Capture the cell that displays the provided text and extract its (X, Y) central coordinate. 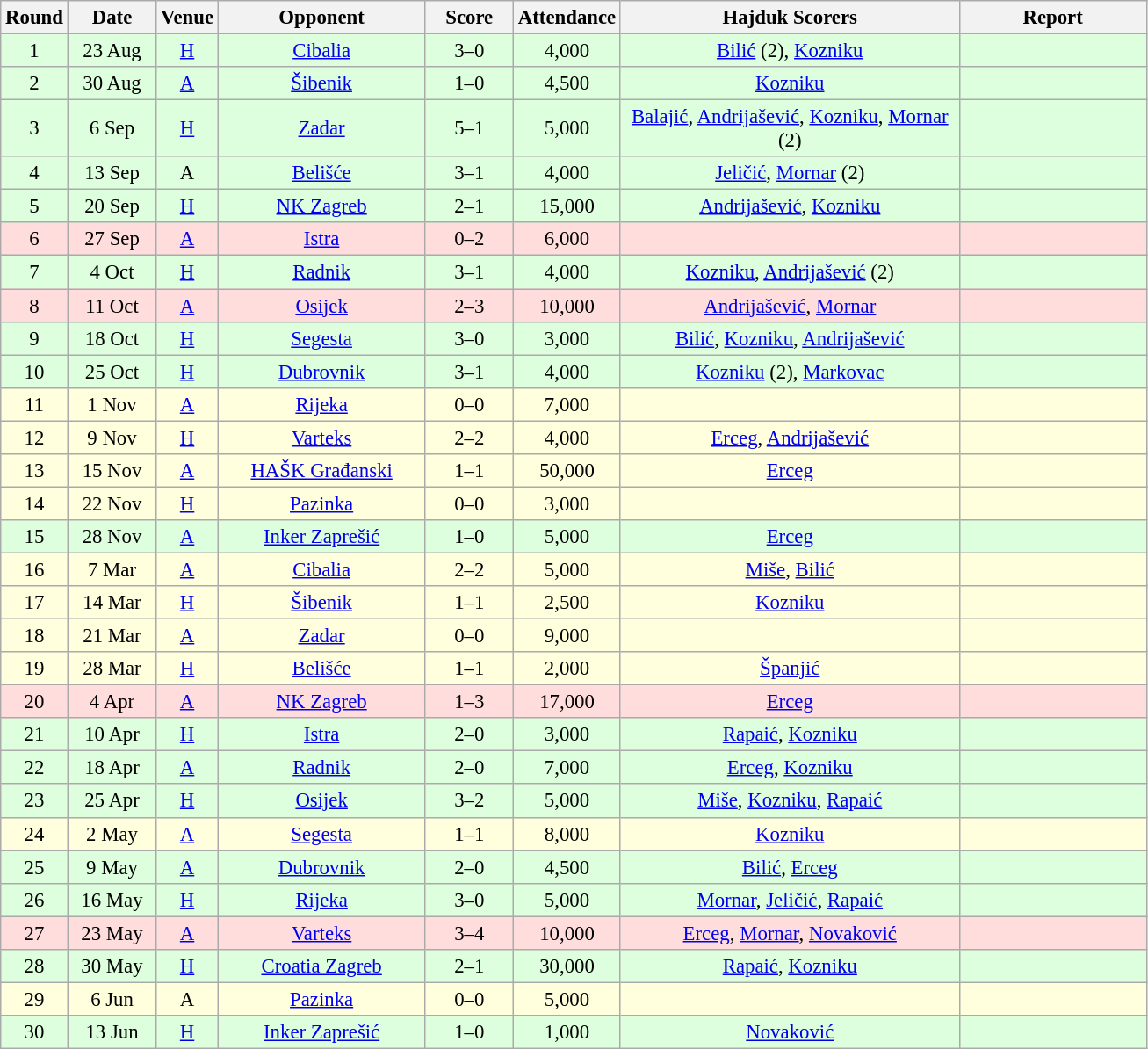
23 (34, 801)
8,000 (567, 834)
Miše, Kozniku, Rapaić (790, 801)
Hajduk Scorers (790, 18)
11 Oct (112, 306)
Date (112, 18)
Bilić, Erceg (790, 867)
Kozniku (2), Markovac (790, 372)
23 Aug (112, 51)
Bilić, Kozniku, Andrijašević (790, 338)
12 (34, 438)
11 (34, 404)
Croatia Zagreb (321, 966)
0–2 (469, 240)
Opponent (321, 18)
15,000 (567, 206)
6 Sep (112, 128)
21 Mar (112, 636)
16 May (112, 900)
25 Apr (112, 801)
Venue (188, 18)
4 Oct (112, 272)
30 Aug (112, 83)
Mornar, Jeličić, Rapaić (790, 900)
2 (34, 83)
26 (34, 900)
30 (34, 1032)
20 Sep (112, 206)
1 Nov (112, 404)
9 (34, 338)
23 May (112, 933)
Balajić, Andrijašević, Kozniku, Mornar (2) (790, 128)
Novaković (790, 1032)
Attendance (567, 18)
Jeličić, Mornar (2) (790, 173)
27 Sep (112, 240)
2,000 (567, 669)
18 Apr (112, 768)
18 Oct (112, 338)
29 (34, 999)
1–3 (469, 702)
25 (34, 867)
16 (34, 569)
Erceg, Mornar, Novaković (790, 933)
24 (34, 834)
10 (34, 372)
19 (34, 669)
30 May (112, 966)
22 Nov (112, 503)
Španjić (790, 669)
30,000 (567, 966)
HAŠK Građanski (321, 471)
50,000 (567, 471)
Bilić (2), Kozniku (790, 51)
Miše, Bilić (790, 569)
2,500 (567, 603)
9,000 (567, 636)
22 (34, 768)
Round (34, 18)
17 (34, 603)
28 (34, 966)
5–1 (469, 128)
Erceg, Andrijašević (790, 438)
Andrijašević, Mornar (790, 306)
21 (34, 734)
Score (469, 18)
3–2 (469, 801)
1,000 (567, 1032)
17,000 (567, 702)
13 (34, 471)
13 Jun (112, 1032)
6,000 (567, 240)
14 Mar (112, 603)
13 Sep (112, 173)
15 Nov (112, 471)
1 (34, 51)
2–3 (469, 306)
Report (1052, 18)
7 (34, 272)
2 May (112, 834)
Andrijašević, Kozniku (790, 206)
6 (34, 240)
3 (34, 128)
4 (34, 173)
28 Nov (112, 537)
27 (34, 933)
4 Apr (112, 702)
10 Apr (112, 734)
Kozniku, Andrijašević (2) (790, 272)
20 (34, 702)
18 (34, 636)
25 Oct (112, 372)
6 Jun (112, 999)
8 (34, 306)
9 May (112, 867)
28 Mar (112, 669)
Erceg, Kozniku (790, 768)
7 Mar (112, 569)
14 (34, 503)
15 (34, 537)
9 Nov (112, 438)
5 (34, 206)
3–4 (469, 933)
